Search for the cell housing the specified text and yield its (X, Y) center coordinate. 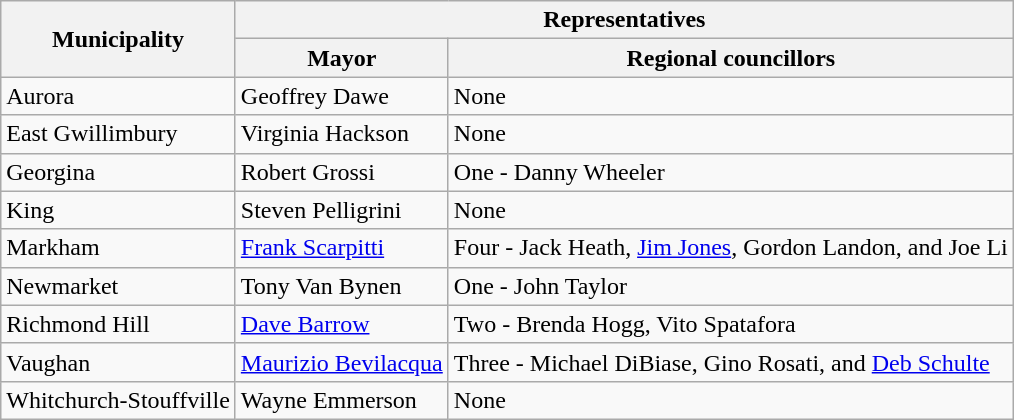
Whitchurch-Stouffville (118, 400)
Virginia Hackson (342, 134)
Dave Barrow (342, 324)
One - Danny Wheeler (730, 172)
Wayne Emmerson (342, 400)
Richmond Hill (118, 324)
East Gwillimbury (118, 134)
Tony Van Bynen (342, 286)
Four - Jack Heath, Jim Jones, Gordon Landon, and Joe Li (730, 248)
Frank Scarpitti (342, 248)
Two - Brenda Hogg, Vito Spatafora (730, 324)
Markham (118, 248)
Representatives (624, 20)
Mayor (342, 58)
Regional councillors (730, 58)
Newmarket (118, 286)
Georgina (118, 172)
Geoffrey Dawe (342, 96)
Steven Pelligrini (342, 210)
Vaughan (118, 362)
Maurizio Bevilacqua (342, 362)
Municipality (118, 39)
Three - Michael DiBiase, Gino Rosati, and Deb Schulte (730, 362)
One - John Taylor (730, 286)
Aurora (118, 96)
King (118, 210)
Robert Grossi (342, 172)
